Output the (x, y) coordinate of the center of the cell containing the given text.  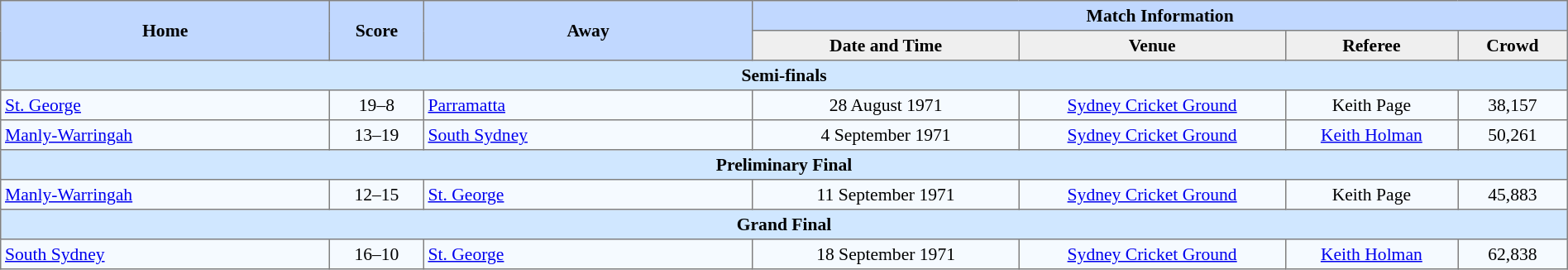
Semi-finals (784, 75)
Home (165, 31)
13–19 (377, 135)
Venue (1152, 46)
28 August 1971 (886, 105)
62,838 (1513, 254)
18 September 1971 (886, 254)
Date and Time (886, 46)
Away (588, 31)
38,157 (1513, 105)
Match Information (1159, 16)
50,261 (1513, 135)
12–15 (377, 195)
Preliminary Final (784, 165)
Referee (1371, 46)
16–10 (377, 254)
Parramatta (588, 105)
19–8 (377, 105)
Grand Final (784, 224)
4 September 1971 (886, 135)
Score (377, 31)
11 September 1971 (886, 195)
Crowd (1513, 46)
45,883 (1513, 195)
